Detect which cell encompasses the target text, then output its [x, y] center coordinate. 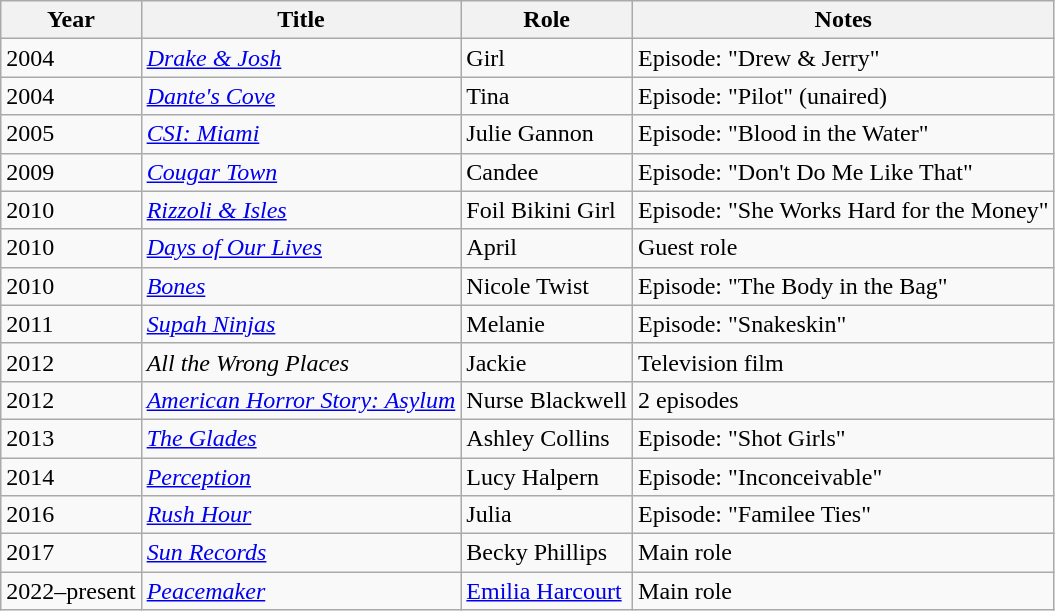
All the Wrong Places [301, 362]
2 episodes [844, 400]
Episode: "She Works Hard for the Money" [844, 210]
Becky Phillips [547, 553]
Episode: "Inconceivable" [844, 477]
Candee [547, 172]
American Horror Story: Asylum [301, 400]
2014 [71, 477]
Episode: "The Body in the Bag" [844, 286]
Role [547, 20]
Episode: "Pilot" (unaired) [844, 96]
2016 [71, 515]
Episode: "Familee Ties" [844, 515]
Girl [547, 58]
2013 [71, 438]
Episode: "Drew & Jerry" [844, 58]
2009 [71, 172]
Nicole Twist [547, 286]
Cougar Town [301, 172]
Days of Our Lives [301, 248]
Perception [301, 477]
Jackie [547, 362]
Lucy Halpern [547, 477]
The Glades [301, 438]
Peacemaker [301, 591]
2022–present [71, 591]
Ashley Collins [547, 438]
Year [71, 20]
Guest role [844, 248]
CSI: Miami [301, 134]
Bones [301, 286]
Episode: "Don't Do Me Like That" [844, 172]
Foil Bikini Girl [547, 210]
April [547, 248]
Julia [547, 515]
Rizzoli & Isles [301, 210]
Tina [547, 96]
2017 [71, 553]
Melanie [547, 324]
Episode: "Snakeskin" [844, 324]
Emilia Harcourt [547, 591]
Episode: "Shot Girls" [844, 438]
Supah Ninjas [301, 324]
2005 [71, 134]
Television film [844, 362]
Nurse Blackwell [547, 400]
Rush Hour [301, 515]
2011 [71, 324]
Notes [844, 20]
Episode: "Blood in the Water" [844, 134]
Julie Gannon [547, 134]
Dante's Cove [301, 96]
Drake & Josh [301, 58]
Sun Records [301, 553]
Title [301, 20]
